Provide the (x, y) coordinate of the cell's center where the given text is located.  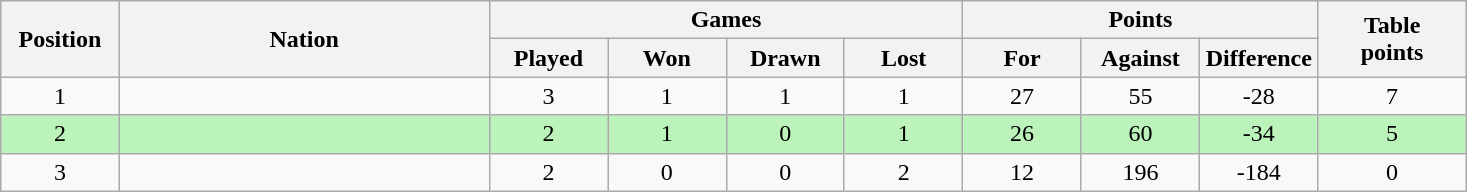
Tablepoints (1392, 39)
26 (1022, 134)
Won (667, 58)
-184 (1259, 172)
196 (1140, 172)
-34 (1259, 134)
For (1022, 58)
Lost (903, 58)
5 (1392, 134)
55 (1140, 96)
Played (548, 58)
Position (60, 39)
7 (1392, 96)
Drawn (785, 58)
27 (1022, 96)
-28 (1259, 96)
Nation (304, 39)
Games (726, 20)
60 (1140, 134)
Against (1140, 58)
12 (1022, 172)
Difference (1259, 58)
Points (1140, 20)
